Return (x, y) of the center of cell containing provided text 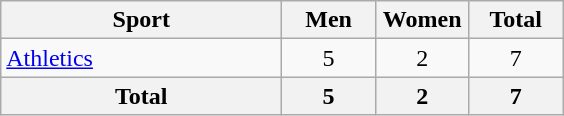
Men (329, 20)
Athletics (142, 58)
Women (422, 20)
Sport (142, 20)
